For the text-containing cell, return its midpoint in [X, Y] coordinate format. 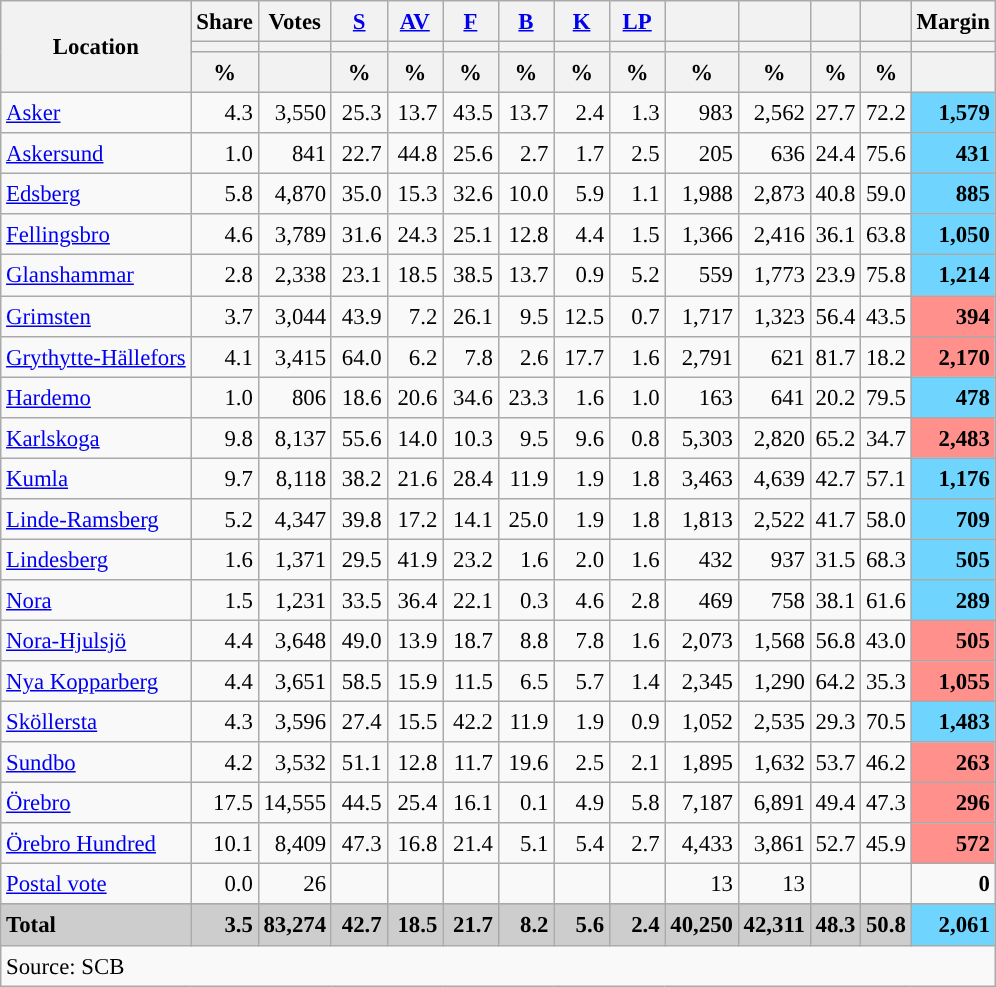
79.5 [886, 398]
29.5 [359, 560]
27.7 [835, 114]
Lindesberg [96, 560]
0.1 [526, 804]
8.2 [526, 926]
70.5 [886, 722]
Edsberg [96, 194]
3,648 [294, 640]
469 [702, 600]
572 [953, 844]
58.5 [359, 682]
40.8 [835, 194]
205 [702, 154]
2,535 [774, 722]
4,639 [774, 478]
2,820 [774, 438]
289 [953, 600]
2,562 [774, 114]
49.0 [359, 640]
22.1 [471, 600]
14.0 [415, 438]
AV [415, 22]
21.7 [471, 926]
32.6 [471, 194]
33.5 [359, 600]
58.0 [886, 520]
25.1 [471, 234]
806 [294, 398]
1,483 [953, 722]
263 [953, 762]
20.6 [415, 398]
75.8 [886, 276]
Kumla [96, 478]
3,044 [294, 316]
F [471, 22]
1,050 [953, 234]
15.5 [415, 722]
15.3 [415, 194]
27.4 [359, 722]
0.0 [224, 884]
1,813 [702, 520]
1,176 [953, 478]
Votes [294, 22]
5.4 [582, 844]
2,483 [953, 438]
3,463 [702, 478]
34.6 [471, 398]
16.1 [471, 804]
9.7 [224, 478]
72.2 [886, 114]
55.6 [359, 438]
559 [702, 276]
17.2 [415, 520]
31.5 [835, 560]
4.9 [582, 804]
23.9 [835, 276]
25.3 [359, 114]
68.3 [886, 560]
5,303 [702, 438]
53.7 [835, 762]
2,061 [953, 926]
1.1 [637, 194]
5.9 [582, 194]
65.2 [835, 438]
636 [774, 154]
61.6 [886, 600]
34.7 [886, 438]
163 [702, 398]
0 [953, 884]
22.7 [359, 154]
Grimsten [96, 316]
Karlskoga [96, 438]
10.0 [526, 194]
4,433 [702, 844]
3,861 [774, 844]
394 [953, 316]
5.7 [582, 682]
983 [702, 114]
51.1 [359, 762]
LP [637, 22]
52.7 [835, 844]
6.2 [415, 356]
1,214 [953, 276]
937 [774, 560]
641 [774, 398]
2,873 [774, 194]
Örebro [96, 804]
9.8 [224, 438]
21.6 [415, 478]
17.5 [224, 804]
5.1 [526, 844]
42.2 [471, 722]
10.3 [471, 438]
1,055 [953, 682]
46.2 [886, 762]
23.3 [526, 398]
3.7 [224, 316]
81.7 [835, 356]
1,323 [774, 316]
1.3 [637, 114]
Share [224, 22]
3.5 [224, 926]
18.2 [886, 356]
36.4 [415, 600]
20.2 [835, 398]
1,371 [294, 560]
75.6 [886, 154]
5.6 [582, 926]
B [526, 22]
Hardemo [96, 398]
40,250 [702, 926]
19.6 [526, 762]
21.4 [471, 844]
709 [953, 520]
1,632 [774, 762]
6.5 [526, 682]
48.3 [835, 926]
56.8 [835, 640]
0.7 [637, 316]
63.8 [886, 234]
1.7 [582, 154]
23.1 [359, 276]
841 [294, 154]
25.0 [526, 520]
7,187 [702, 804]
885 [953, 194]
24.3 [415, 234]
50.8 [886, 926]
2.0 [582, 560]
13.9 [415, 640]
Sköllersta [96, 722]
64.0 [359, 356]
8,409 [294, 844]
Sundbo [96, 762]
Nya Kopparberg [96, 682]
296 [953, 804]
39.8 [359, 520]
41.9 [415, 560]
14,555 [294, 804]
Askersund [96, 154]
758 [774, 600]
9.6 [582, 438]
25.6 [471, 154]
24.4 [835, 154]
35.3 [886, 682]
0.8 [637, 438]
3,651 [294, 682]
64.2 [835, 682]
10.1 [224, 844]
26.1 [471, 316]
11.7 [471, 762]
8.8 [526, 640]
3,789 [294, 234]
18.6 [359, 398]
36.1 [835, 234]
Glanshammar [96, 276]
1,290 [774, 682]
S [359, 22]
43.9 [359, 316]
2,416 [774, 234]
29.3 [835, 722]
Asker [96, 114]
25.4 [415, 804]
2,522 [774, 520]
1,773 [774, 276]
Nora-Hjulsjö [96, 640]
431 [953, 154]
Nora [96, 600]
1,568 [774, 640]
1.4 [637, 682]
28.4 [471, 478]
4.1 [224, 356]
14.1 [471, 520]
8,137 [294, 438]
44.8 [415, 154]
Source: SCB [498, 966]
2.6 [526, 356]
Örebro Hundred [96, 844]
0.3 [526, 600]
621 [774, 356]
59.0 [886, 194]
Linde-Ramsberg [96, 520]
83,274 [294, 926]
23.2 [471, 560]
Margin [953, 22]
478 [953, 398]
15.9 [415, 682]
3,596 [294, 722]
17.7 [582, 356]
Postal vote [96, 884]
16.8 [415, 844]
31.6 [359, 234]
35.0 [359, 194]
4,347 [294, 520]
1,052 [702, 722]
1,579 [953, 114]
38.5 [471, 276]
Total [96, 926]
12.5 [582, 316]
38.2 [359, 478]
38.1 [835, 600]
49.4 [835, 804]
11.5 [471, 682]
2,791 [702, 356]
8,118 [294, 478]
7.2 [415, 316]
3,532 [294, 762]
1,988 [702, 194]
57.1 [886, 478]
43.0 [886, 640]
4.2 [224, 762]
1,366 [702, 234]
44.5 [359, 804]
4,870 [294, 194]
Fellingsbro [96, 234]
6,891 [774, 804]
432 [702, 560]
2,345 [702, 682]
2.1 [637, 762]
42,311 [774, 926]
2,170 [953, 356]
1,231 [294, 600]
18.7 [471, 640]
2,338 [294, 276]
1,717 [702, 316]
41.7 [835, 520]
56.4 [835, 316]
3,415 [294, 356]
45.9 [886, 844]
2,073 [702, 640]
K [582, 22]
26 [294, 884]
3,550 [294, 114]
1,895 [702, 762]
Grythytte-Hällefors [96, 356]
Location [96, 47]
